Find where the given text appears and provide that cell's center as (X, Y) coordinate. 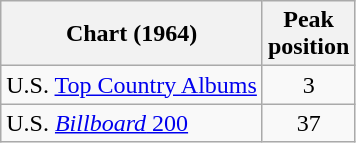
Chart (1964) (132, 34)
37 (308, 123)
Peakposition (308, 34)
U.S. Billboard 200 (132, 123)
3 (308, 85)
U.S. Top Country Albums (132, 85)
